Provide the [X, Y] coordinate of the cell's center where the given text is located.  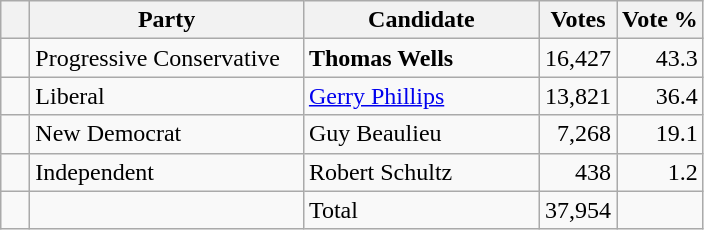
Liberal [167, 96]
Vote % [660, 20]
Robert Schultz [421, 172]
43.3 [660, 58]
Party [167, 20]
New Democrat [167, 134]
Thomas Wells [421, 58]
37,954 [578, 210]
16,427 [578, 58]
Total [421, 210]
Progressive Conservative [167, 58]
7,268 [578, 134]
Gerry Phillips [421, 96]
Independent [167, 172]
Votes [578, 20]
Guy Beaulieu [421, 134]
438 [578, 172]
36.4 [660, 96]
19.1 [660, 134]
Candidate [421, 20]
13,821 [578, 96]
1.2 [660, 172]
